Identify which cell holds the provided text, then report its (x, y) central coordinate. 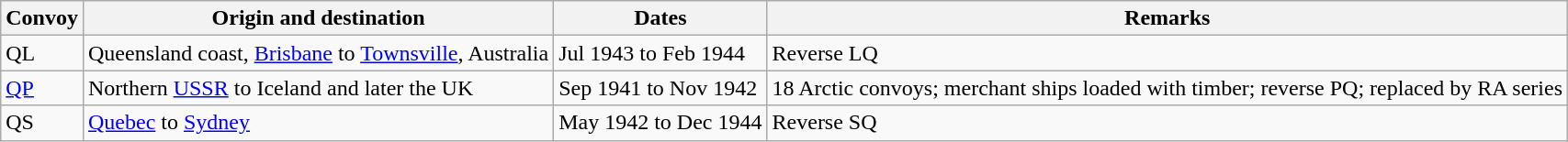
QL (42, 53)
Queensland coast, Brisbane to Townsville, Australia (318, 53)
May 1942 to Dec 1944 (660, 123)
Remarks (1168, 18)
Dates (660, 18)
QS (42, 123)
18 Arctic convoys; merchant ships loaded with timber; reverse PQ; replaced by RA series (1168, 88)
QP (42, 88)
Jul 1943 to Feb 1944 (660, 53)
Reverse LQ (1168, 53)
Quebec to Sydney (318, 123)
Sep 1941 to Nov 1942 (660, 88)
Convoy (42, 18)
Origin and destination (318, 18)
Northern USSR to Iceland and later the UK (318, 88)
Reverse SQ (1168, 123)
